Identify which cell holds the provided text, then report its [X, Y] central coordinate. 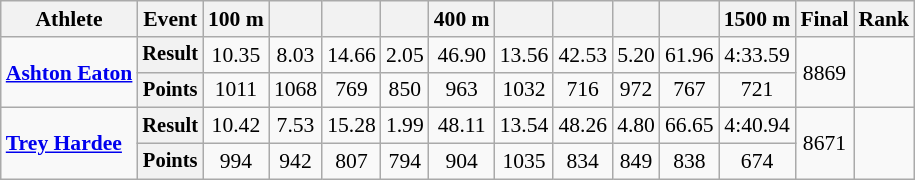
1011 [236, 90]
48.11 [462, 126]
1.99 [405, 126]
994 [236, 162]
400 m [462, 19]
Ashton Eaton [70, 72]
716 [582, 90]
10.35 [236, 55]
Event [170, 19]
972 [636, 90]
10.42 [236, 126]
Trey Hardee [70, 144]
721 [758, 90]
13.54 [524, 126]
46.90 [462, 55]
834 [582, 162]
1035 [524, 162]
963 [462, 90]
769 [352, 90]
8671 [824, 144]
42.53 [582, 55]
14.66 [352, 55]
942 [296, 162]
838 [690, 162]
794 [405, 162]
48.26 [582, 126]
2.05 [405, 55]
15.28 [352, 126]
5.20 [636, 55]
8.03 [296, 55]
4:40.94 [758, 126]
767 [690, 90]
807 [352, 162]
4.80 [636, 126]
850 [405, 90]
849 [636, 162]
Rank [884, 19]
1500 m [758, 19]
66.65 [690, 126]
13.56 [524, 55]
1032 [524, 90]
100 m [236, 19]
Athlete [70, 19]
1068 [296, 90]
8869 [824, 72]
Final [824, 19]
904 [462, 162]
7.53 [296, 126]
674 [758, 162]
61.96 [690, 55]
4:33.59 [758, 55]
